Locate the cell with the specified text and output its (x, y) center coordinate. 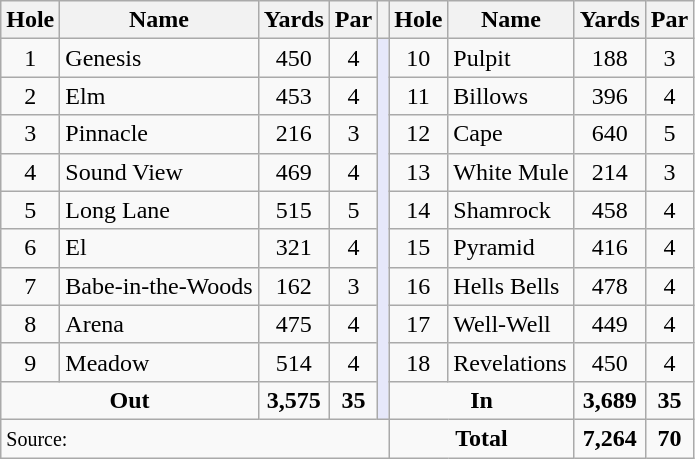
Sound View (159, 172)
Genesis (159, 58)
Source: (195, 438)
Long Lane (159, 210)
640 (610, 134)
469 (294, 172)
216 (294, 134)
162 (294, 286)
18 (418, 362)
515 (294, 210)
396 (610, 96)
70 (669, 438)
Total (482, 438)
In (482, 400)
Hells Bells (511, 286)
Revelations (511, 362)
15 (418, 248)
12 (418, 134)
Pulpit (511, 58)
321 (294, 248)
188 (610, 58)
Well-Well (511, 324)
458 (610, 210)
Shamrock (511, 210)
514 (294, 362)
478 (610, 286)
Out (130, 400)
13 (418, 172)
17 (418, 324)
Pinnacle (159, 134)
Arena (159, 324)
10 (418, 58)
7 (30, 286)
Elm (159, 96)
11 (418, 96)
White Mule (511, 172)
6 (30, 248)
Babe-in-the-Woods (159, 286)
9 (30, 362)
8 (30, 324)
14 (418, 210)
3,689 (610, 400)
449 (610, 324)
214 (610, 172)
Pyramid (511, 248)
2 (30, 96)
416 (610, 248)
453 (294, 96)
16 (418, 286)
El (159, 248)
Cape (511, 134)
1 (30, 58)
3,575 (294, 400)
Billows (511, 96)
7,264 (610, 438)
Meadow (159, 362)
475 (294, 324)
